Output the (x, y) coordinate of the center of the cell containing the given text.  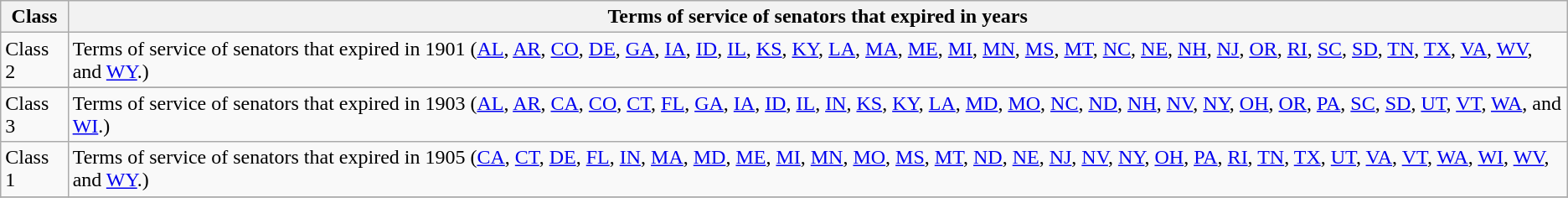
Class 1 (34, 169)
Class 2 (34, 60)
Class 3 (34, 114)
Class (34, 17)
Terms of service of senators that expired in years (818, 17)
